Return the [X, Y] coordinate for the center point of the cell that contains the specified text.  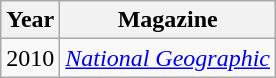
National Geographic [168, 58]
2010 [30, 58]
Year [30, 20]
Magazine [168, 20]
